Return [X, Y] of the center of cell containing provided text 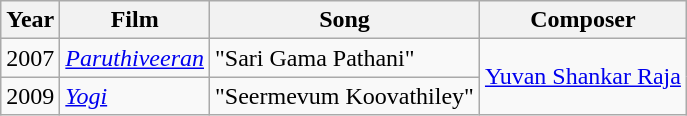
"Sari Gama Pathani" [345, 58]
2009 [30, 96]
Yuvan Shankar Raja [582, 77]
Paruthiveeran [135, 58]
"Seermevum Koovathiley" [345, 96]
2007 [30, 58]
Yogi [135, 96]
Song [345, 20]
Year [30, 20]
Composer [582, 20]
Film [135, 20]
